From the cell containing the given text, extract its center point as (X, Y) coordinate. 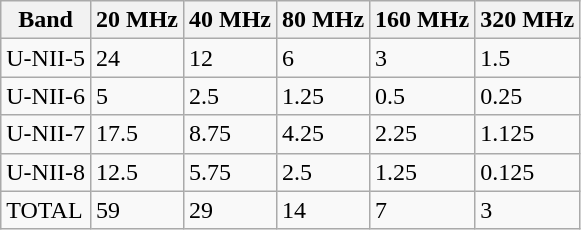
4.25 (324, 134)
40 MHz (230, 20)
U-NII-5 (46, 58)
24 (136, 58)
U-NII-7 (46, 134)
7 (422, 210)
0.25 (528, 96)
0.5 (422, 96)
80 MHz (324, 20)
2.25 (422, 134)
0.125 (528, 172)
320 MHz (528, 20)
U-NII-6 (46, 96)
14 (324, 210)
160 MHz (422, 20)
20 MHz (136, 20)
6 (324, 58)
59 (136, 210)
5 (136, 96)
17.5 (136, 134)
U-NII-8 (46, 172)
5.75 (230, 172)
Band (46, 20)
29 (230, 210)
1.125 (528, 134)
12 (230, 58)
8.75 (230, 134)
12.5 (136, 172)
1.5 (528, 58)
TOTAL (46, 210)
